Determine the (x, y) coordinate at the center of the cell enclosing the given text.  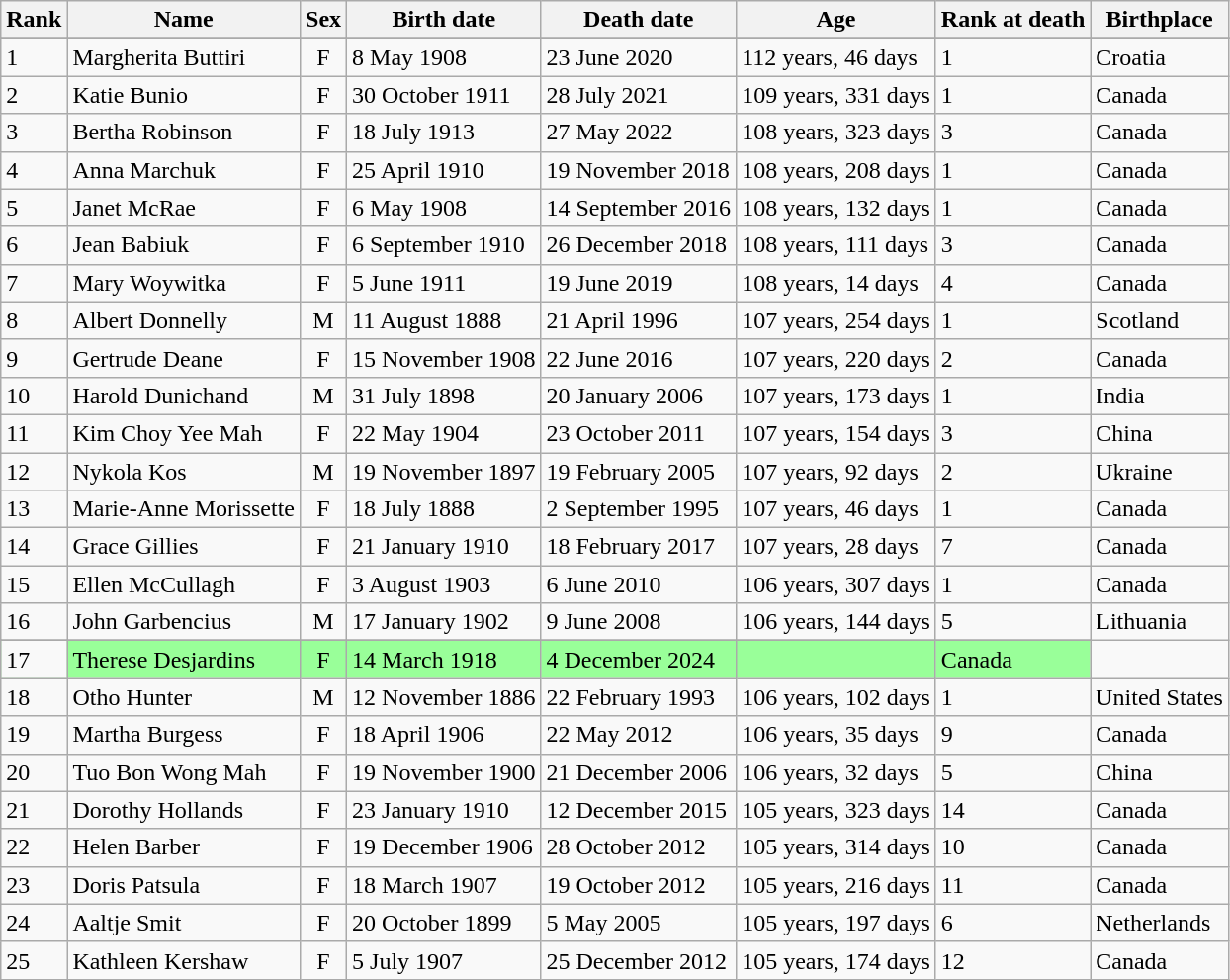
30 October 1911 (444, 95)
108 years, 132 days (836, 208)
India (1160, 396)
25 (34, 960)
18 March 1907 (444, 885)
106 years, 307 days (836, 584)
18 February 2017 (639, 547)
4 December 2024 (639, 660)
Margherita Buttiri (184, 57)
22 May 2012 (639, 735)
Jean Babiuk (184, 245)
106 years, 35 days (836, 735)
Albert Donnelly (184, 320)
Helen Barber (184, 847)
19 October 2012 (639, 885)
Scotland (1160, 320)
107 years, 220 days (836, 358)
22 June 2016 (639, 358)
107 years, 92 days (836, 472)
105 years, 314 days (836, 847)
19 February 2005 (639, 472)
106 years, 144 days (836, 622)
Janet McRae (184, 208)
105 years, 174 days (836, 960)
31 July 1898 (444, 396)
15 November 1908 (444, 358)
28 October 2012 (639, 847)
Tuo Bon Wong Mah (184, 772)
12 December 2015 (639, 810)
Aaltje Smit (184, 923)
19 June 2019 (639, 283)
6 June 2010 (639, 584)
Martha Burgess (184, 735)
5 May 2005 (639, 923)
18 (34, 697)
Birth date (444, 20)
15 (34, 584)
Grace Gillies (184, 547)
Nykola Kos (184, 472)
107 years, 28 days (836, 547)
Death date (639, 20)
27 May 2022 (639, 133)
17 (34, 660)
Doris Patsula (184, 885)
5 July 1907 (444, 960)
Croatia (1160, 57)
Ellen McCullagh (184, 584)
18 July 1888 (444, 509)
Ukraine (1160, 472)
9 June 2008 (639, 622)
112 years, 46 days (836, 57)
Bertha Robinson (184, 133)
21 April 1996 (639, 320)
Gertrude Deane (184, 358)
108 years, 323 days (836, 133)
20 January 2006 (639, 396)
26 December 2018 (639, 245)
Harold Dunichand (184, 396)
22 (34, 847)
Otho Hunter (184, 697)
19 December 1906 (444, 847)
19 November 1897 (444, 472)
20 (34, 772)
24 (34, 923)
Dorothy Hollands (184, 810)
21 December 2006 (639, 772)
11 August 1888 (444, 320)
19 November 2018 (639, 170)
22 February 1993 (639, 697)
5 June 1911 (444, 283)
Sex (324, 20)
Mary Woywitka (184, 283)
23 January 1910 (444, 810)
13 (34, 509)
17 January 1902 (444, 622)
107 years, 154 days (836, 433)
107 years, 254 days (836, 320)
Kathleen Kershaw (184, 960)
19 (34, 735)
23 June 2020 (639, 57)
Rank (34, 20)
25 April 1910 (444, 170)
21 January 1910 (444, 547)
108 years, 208 days (836, 170)
Anna Marchuk (184, 170)
108 years, 14 days (836, 283)
109 years, 331 days (836, 95)
106 years, 102 days (836, 697)
United States (1160, 697)
8 May 1908 (444, 57)
Name (184, 20)
Rank at death (1012, 20)
Age (836, 20)
Marie-Anne Morissette (184, 509)
106 years, 32 days (836, 772)
23 October 2011 (639, 433)
107 years, 46 days (836, 509)
2 September 1995 (639, 509)
23 (34, 885)
25 December 2012 (639, 960)
18 April 1906 (444, 735)
12 November 1886 (444, 697)
John Garbencius (184, 622)
18 July 1913 (444, 133)
22 May 1904 (444, 433)
105 years, 216 days (836, 885)
19 November 1900 (444, 772)
108 years, 111 days (836, 245)
20 October 1899 (444, 923)
105 years, 323 days (836, 810)
6 May 1908 (444, 208)
16 (34, 622)
105 years, 197 days (836, 923)
6 September 1910 (444, 245)
14 March 1918 (444, 660)
14 September 2016 (639, 208)
Katie Bunio (184, 95)
8 (34, 320)
Therese Desjardins (184, 660)
3 August 1903 (444, 584)
Kim Choy Yee Mah (184, 433)
107 years, 173 days (836, 396)
Netherlands (1160, 923)
Birthplace (1160, 20)
28 July 2021 (639, 95)
Lithuania (1160, 622)
21 (34, 810)
